Output the (X, Y) coordinate of the center of the cell containing the given text.  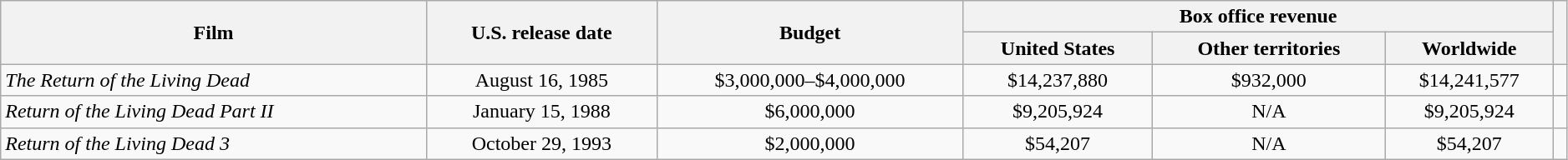
Budget (810, 32)
Box office revenue (1258, 17)
$6,000,000 (810, 112)
January 15, 1988 (541, 112)
August 16, 1985 (541, 80)
$932,000 (1268, 80)
Other territories (1268, 48)
Return of the Living Dead 3 (214, 143)
$14,237,880 (1058, 80)
$2,000,000 (810, 143)
$14,241,577 (1469, 80)
U.S. release date (541, 32)
Worldwide (1469, 48)
October 29, 1993 (541, 143)
United States (1058, 48)
Return of the Living Dead Part II (214, 112)
$3,000,000–$4,000,000 (810, 80)
Film (214, 32)
The Return of the Living Dead (214, 80)
